Detect which cell encompasses the target text, then output its [X, Y] center coordinate. 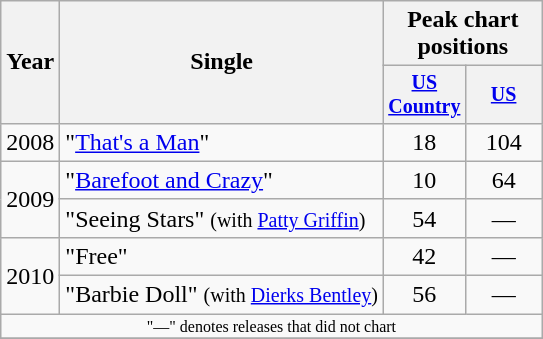
Peak chartpositions [462, 34]
"Seeing Stars" (with Patty Griffin) [222, 218]
42 [424, 256]
64 [504, 180]
2010 [30, 275]
10 [424, 180]
"Barefoot and Crazy" [222, 180]
Single [222, 62]
US [504, 94]
"Barbie Doll" (with Dierks Bentley) [222, 295]
2009 [30, 199]
54 [424, 218]
2008 [30, 142]
US Country [424, 94]
"That's a Man" [222, 142]
"Free" [222, 256]
Year [30, 62]
"—" denotes releases that did not chart [272, 326]
104 [504, 142]
18 [424, 142]
56 [424, 295]
